Capture the cell that displays the provided text and extract its (x, y) central coordinate. 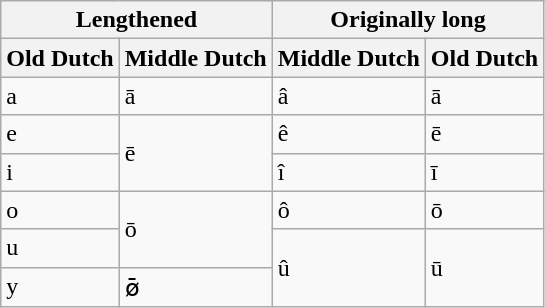
Lengthened (137, 20)
â (348, 96)
Originally long (408, 20)
a (60, 96)
ū (484, 268)
û (348, 268)
e (60, 134)
u (60, 248)
i (60, 172)
ø̄ (196, 287)
y (60, 287)
ê (348, 134)
ī (484, 172)
o (60, 210)
ô (348, 210)
î (348, 172)
